Provide the (x, y) coordinate of the cell's center where the given text is located.  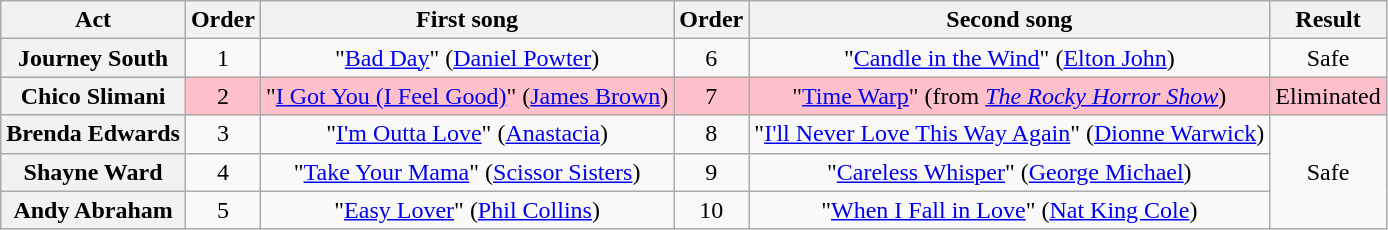
9 (712, 172)
6 (712, 58)
Brenda Edwards (94, 134)
5 (222, 210)
Journey South (94, 58)
4 (222, 172)
"Candle in the Wind" (Elton John) (1010, 58)
Eliminated (1328, 96)
8 (712, 134)
"Easy Lover" (Phil Collins) (466, 210)
1 (222, 58)
Second song (1010, 20)
Shayne Ward (94, 172)
3 (222, 134)
"Careless Whisper" (George Michael) (1010, 172)
"I'll Never Love This Way Again" (Dionne Warwick) (1010, 134)
2 (222, 96)
Act (94, 20)
"I'm Outta Love" (Anastacia) (466, 134)
"I Got You (I Feel Good)" (James Brown) (466, 96)
"Time Warp" (from The Rocky Horror Show) (1010, 96)
First song (466, 20)
"Bad Day" (Daniel Powter) (466, 58)
10 (712, 210)
Chico Slimani (94, 96)
Result (1328, 20)
"Take Your Mama" (Scissor Sisters) (466, 172)
7 (712, 96)
"When I Fall in Love" (Nat King Cole) (1010, 210)
Andy Abraham (94, 210)
